Pinpoint the cell where the given text exists, returning its (x, y) midpoint coordinate. 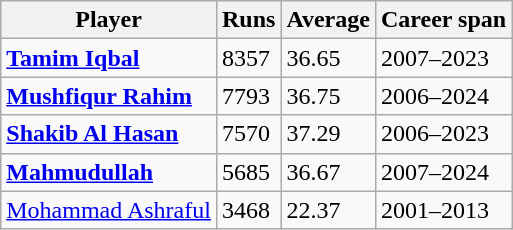
Mohammad Ashraful (109, 210)
Mushfiqur Rahim (109, 96)
2007–2024 (443, 172)
36.67 (328, 172)
Shakib Al Hasan (109, 134)
2001–2013 (443, 210)
Career span (443, 20)
22.37 (328, 210)
2006–2023 (443, 134)
8357 (248, 58)
Mahmudullah (109, 172)
3468 (248, 210)
Average (328, 20)
36.75 (328, 96)
Tamim Iqbal (109, 58)
7793 (248, 96)
2006–2024 (443, 96)
37.29 (328, 134)
Player (109, 20)
Runs (248, 20)
5685 (248, 172)
7570 (248, 134)
36.65 (328, 58)
2007–2023 (443, 58)
